Search for the cell housing the specified text and yield its (x, y) center coordinate. 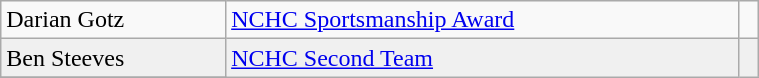
Ben Steeves (114, 58)
Darian Gotz (114, 20)
NCHC Second Team (482, 58)
NCHC Sportsmanship Award (482, 20)
